Identify which cell holds the provided text, then report its [x, y] central coordinate. 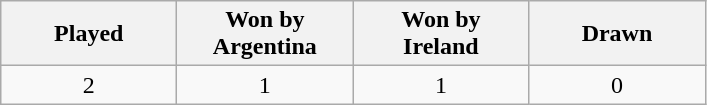
0 [617, 85]
Drawn [617, 34]
2 [89, 85]
Played [89, 34]
Won byIreland [441, 34]
Won byArgentina [265, 34]
